Output the (x, y) coordinate of the center of the cell containing the given text.  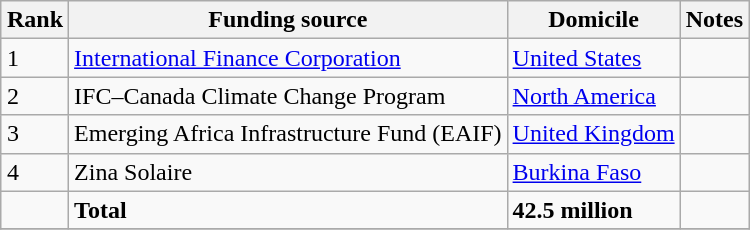
3 (34, 134)
International Finance Corporation (288, 58)
1 (34, 58)
IFC–Canada Climate Change Program (288, 96)
North America (594, 96)
Zina Solaire (288, 172)
United Kingdom (594, 134)
4 (34, 172)
Notes (714, 20)
42.5 million (594, 210)
Burkina Faso (594, 172)
United States (594, 58)
Domicile (594, 20)
Emerging Africa Infrastructure Fund (EAIF) (288, 134)
Total (288, 210)
Funding source (288, 20)
Rank (34, 20)
2 (34, 96)
